Find where the given text appears and provide that cell's center as [x, y] coordinate. 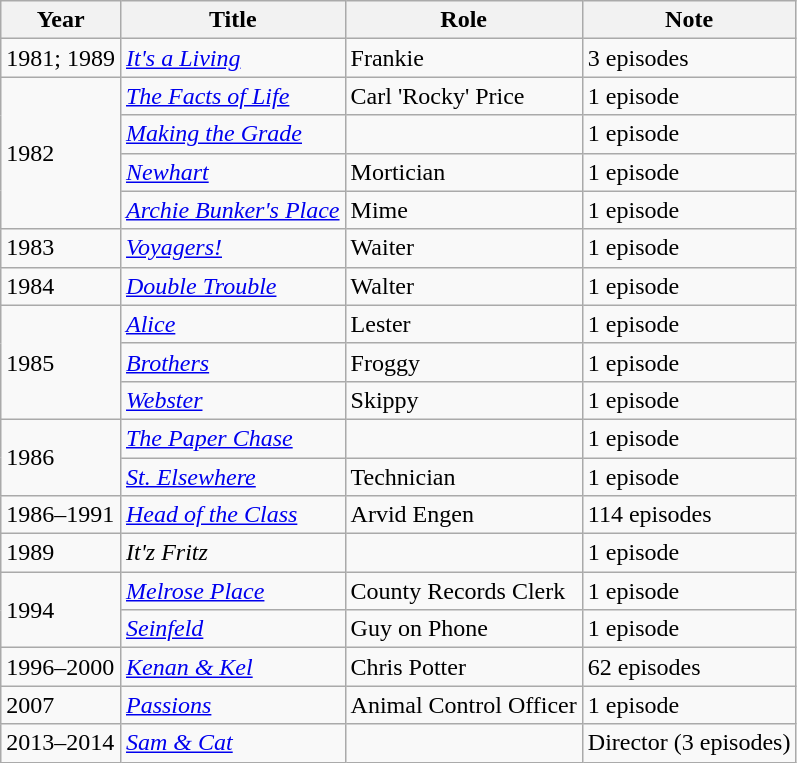
Making the Grade [232, 134]
1989 [61, 553]
Archie Bunker's Place [232, 210]
Skippy [464, 400]
114 episodes [689, 515]
1982 [61, 153]
Carl 'Rocky' Price [464, 96]
Froggy [464, 362]
Title [232, 20]
Brothers [232, 362]
Waiter [464, 248]
1994 [61, 610]
1983 [61, 248]
Passions [232, 705]
1986 [61, 457]
Frankie [464, 58]
Animal Control Officer [464, 705]
Kenan & Kel [232, 667]
Alice [232, 324]
Mime [464, 210]
Head of the Class [232, 515]
62 episodes [689, 667]
Mortician [464, 172]
County Records Clerk [464, 591]
Chris Potter [464, 667]
Melrose Place [232, 591]
Technician [464, 477]
Sam & Cat [232, 743]
Note [689, 20]
It'z Fritz [232, 553]
The Paper Chase [232, 438]
Guy on Phone [464, 629]
3 episodes [689, 58]
Seinfeld [232, 629]
Director (3 episodes) [689, 743]
Newhart [232, 172]
Voyagers! [232, 248]
Walter [464, 286]
St. Elsewhere [232, 477]
Double Trouble [232, 286]
1981; 1989 [61, 58]
2007 [61, 705]
Lester [464, 324]
Year [61, 20]
1984 [61, 286]
Webster [232, 400]
Arvid Engen [464, 515]
Role [464, 20]
The Facts of Life [232, 96]
1986–1991 [61, 515]
1985 [61, 362]
1996–2000 [61, 667]
2013–2014 [61, 743]
It's a Living [232, 58]
